Find where the given text appears and provide that cell's center as [X, Y] coordinate. 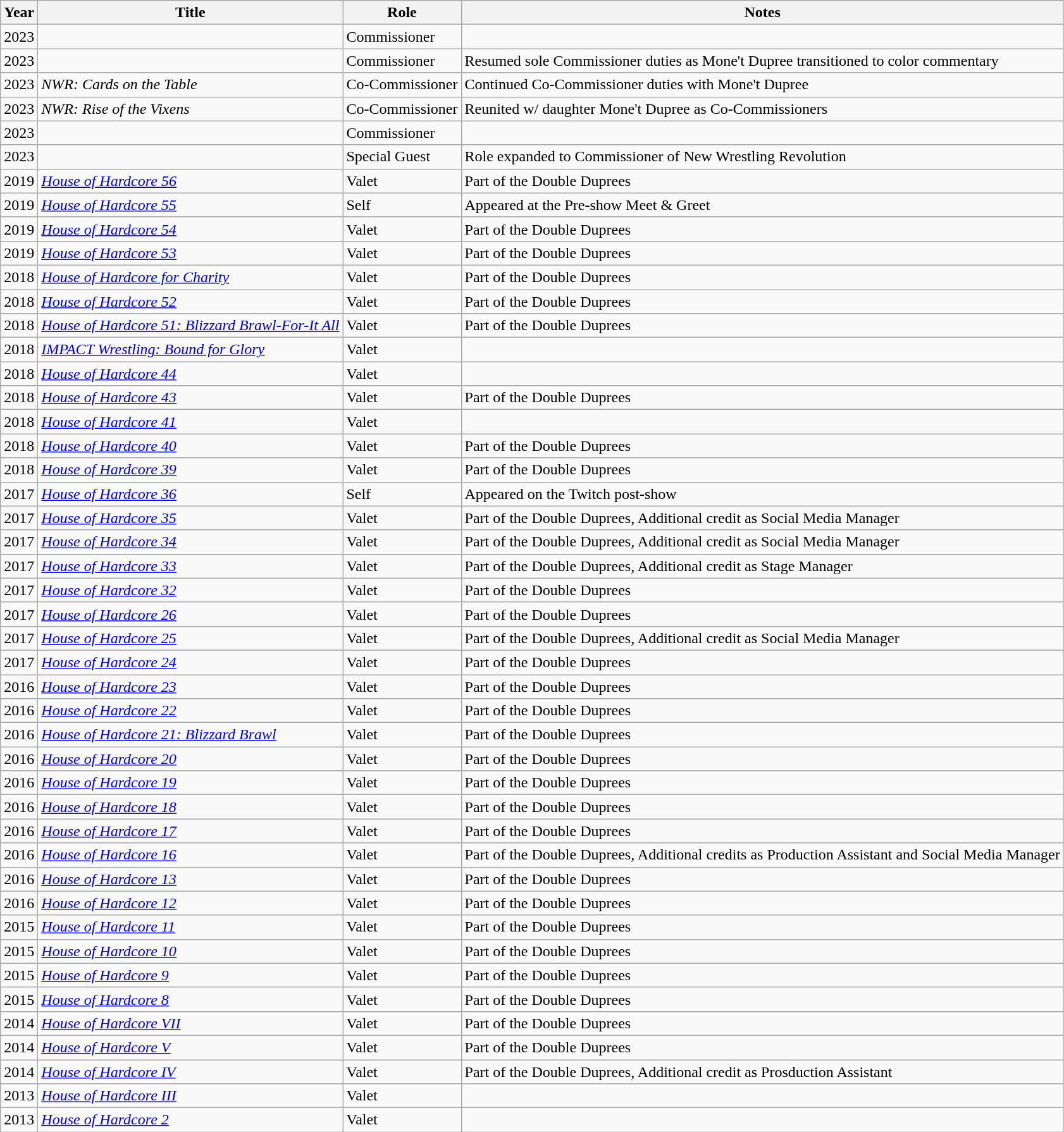
Title [190, 13]
House of Hardcore 44 [190, 374]
House of Hardcore VII [190, 1023]
Appeared on the Twitch post-show [762, 494]
House of Hardcore 43 [190, 398]
House of Hardcore 40 [190, 446]
House of Hardcore 23 [190, 686]
Year [19, 13]
House of Hardcore V [190, 1047]
House of Hardcore 11 [190, 927]
House of Hardcore 9 [190, 975]
House of Hardcore III [190, 1096]
House of Hardcore 25 [190, 638]
IMPACT Wrestling: Bound for Glory [190, 350]
House of Hardcore 10 [190, 951]
House of Hardcore for Charity [190, 277]
House of Hardcore 20 [190, 759]
House of Hardcore 18 [190, 807]
House of Hardcore 54 [190, 229]
House of Hardcore 52 [190, 302]
House of Hardcore 39 [190, 470]
NWR: Rise of the Vixens [190, 109]
Role expanded to Commissioner of New Wrestling Revolution [762, 157]
NWR: Cards on the Table [190, 85]
Reunited w/ daughter Mone't Dupree as Co-Commissioners [762, 109]
Resumed sole Commissioner duties as Mone't Dupree transitioned to color commentary [762, 61]
House of Hardcore 35 [190, 518]
House of Hardcore 12 [190, 903]
House of Hardcore 17 [190, 831]
House of Hardcore 24 [190, 662]
House of Hardcore 22 [190, 711]
House of Hardcore 56 [190, 181]
House of Hardcore 51: Blizzard Brawl-For-It All [190, 326]
Appeared at the Pre-show Meet & Greet [762, 205]
Part of the Double Duprees, Additional credits as Production Assistant and Social Media Manager [762, 855]
Part of the Double Duprees, Additional credit as Stage Manager [762, 566]
House of Hardcore 16 [190, 855]
House of Hardcore 41 [190, 422]
House of Hardcore 21: Blizzard Brawl [190, 735]
House of Hardcore 13 [190, 879]
Continued Co-Commissioner duties with Mone't Dupree [762, 85]
Special Guest [402, 157]
House of Hardcore 2 [190, 1120]
House of Hardcore 36 [190, 494]
House of Hardcore 33 [190, 566]
Part of the Double Duprees, Additional credit as Prosduction Assistant [762, 1072]
House of Hardcore 34 [190, 542]
Role [402, 13]
House of Hardcore 8 [190, 999]
House of Hardcore 26 [190, 614]
House of Hardcore IV [190, 1072]
House of Hardcore 53 [190, 253]
House of Hardcore 55 [190, 205]
House of Hardcore 32 [190, 590]
Notes [762, 13]
House of Hardcore 19 [190, 783]
